Find where the given text appears and provide that cell's center as [x, y] coordinate. 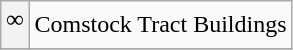
Comstock Tract Buildings [160, 25]
∞ [15, 25]
